Find where the given text appears and provide that cell's center as (x, y) coordinate. 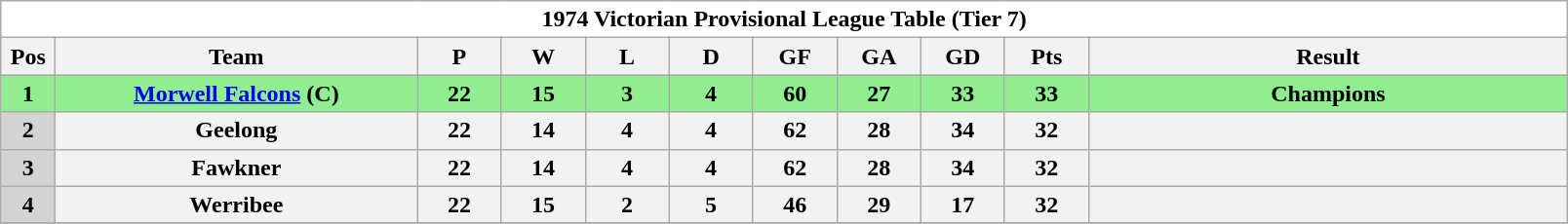
GD (962, 56)
Pts (1046, 56)
W (543, 56)
Morwell Falcons (C) (236, 93)
Pos (28, 56)
60 (795, 93)
17 (962, 205)
Champions (1328, 93)
29 (879, 205)
1974 Victorian Provisional League Table (Tier 7) (784, 19)
Werribee (236, 205)
P (459, 56)
Team (236, 56)
46 (795, 205)
27 (879, 93)
5 (711, 205)
D (711, 56)
GA (879, 56)
L (627, 56)
Fawkner (236, 168)
1 (28, 93)
GF (795, 56)
Result (1328, 56)
Geelong (236, 131)
